For the text-containing cell, return its midpoint in (x, y) coordinate format. 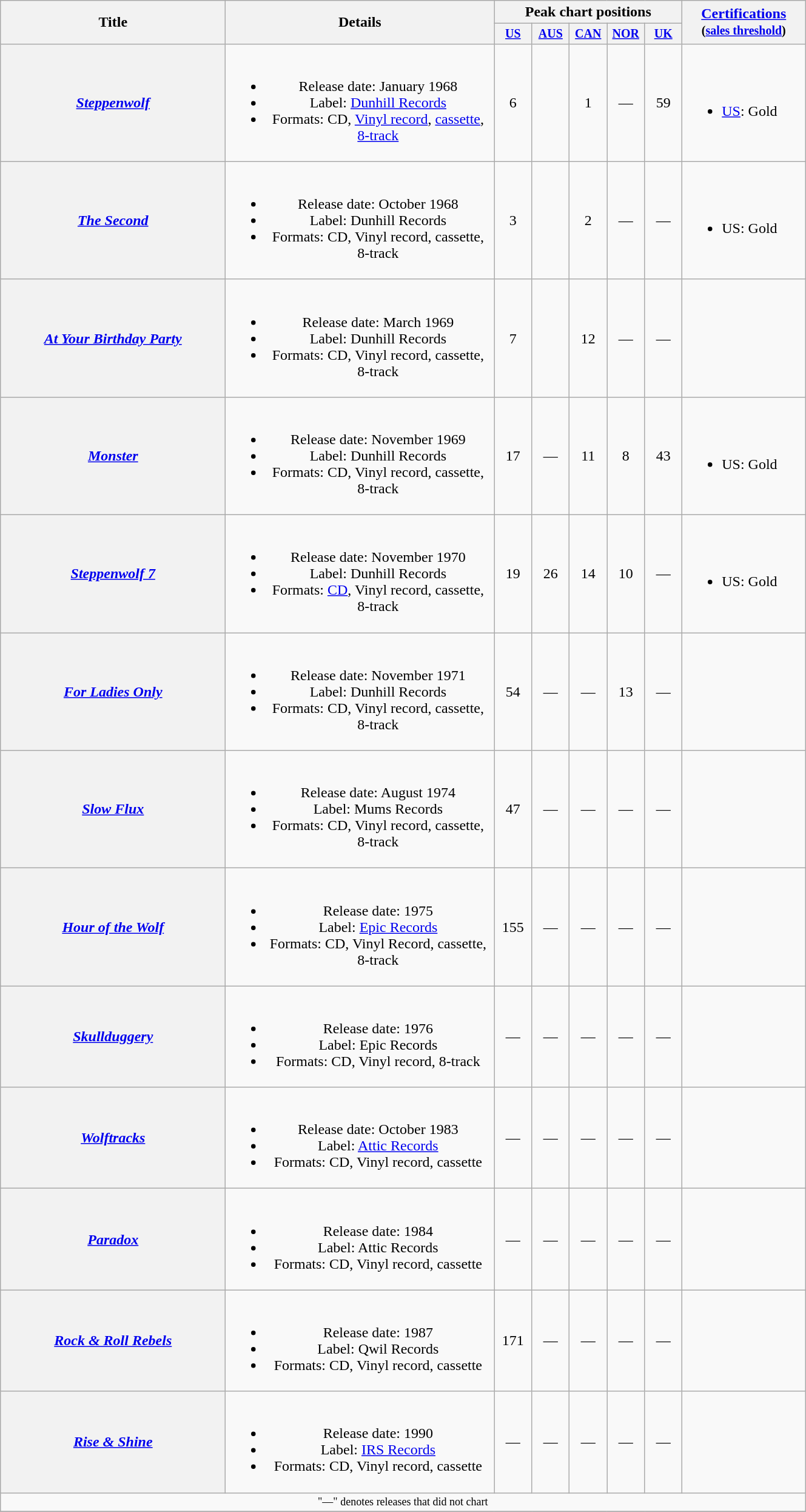
171 (513, 1341)
26 (551, 574)
Steppenwolf (113, 103)
Certifications(sales threshold) (744, 22)
3 (513, 220)
43 (663, 456)
Rock & Roll Rebels (113, 1341)
12 (588, 338)
8 (626, 456)
Release date: October 1983Label: Attic RecordsFormats: CD, Vinyl record, cassette (360, 1138)
10 (626, 574)
Paradox (113, 1239)
US (513, 34)
The Second (113, 220)
Release date: October 1968Label: Dunhill RecordsFormats: CD, Vinyl record, cassette, 8-track (360, 220)
Rise & Shine (113, 1442)
Release date: November 1970Label: Dunhill RecordsFormats: CD, Vinyl record, cassette, 8-track (360, 574)
"—" denotes releases that did not chart (403, 1502)
17 (513, 456)
Slow Flux (113, 809)
At Your Birthday Party (113, 338)
19 (513, 574)
54 (513, 692)
155 (513, 927)
NOR (626, 34)
Steppenwolf 7 (113, 574)
Release date: November 1971Label: Dunhill RecordsFormats: CD, Vinyl record, cassette, 8-track (360, 692)
Wolftracks (113, 1138)
Title (113, 22)
Release date: March 1969Label: Dunhill RecordsFormats: CD, Vinyl record, cassette, 8-track (360, 338)
59 (663, 103)
Release date: 1976Label: Epic RecordsFormats: CD, Vinyl record, 8-track (360, 1036)
Release date: August 1974Label: Mums RecordsFormats: CD, Vinyl record, cassette, 8-track (360, 809)
Details (360, 22)
7 (513, 338)
CAN (588, 34)
1 (588, 103)
47 (513, 809)
13 (626, 692)
Skullduggery (113, 1036)
11 (588, 456)
UK (663, 34)
Peak chart positions (588, 12)
Hour of the Wolf (113, 927)
Monster (113, 456)
Release date: January 1968Label: Dunhill RecordsFormats: CD, Vinyl record, cassette, 8-track (360, 103)
Release date: November 1969Label: Dunhill RecordsFormats: CD, Vinyl record, cassette, 8-track (360, 456)
Release date: 1975Label: Epic RecordsFormats: CD, Vinyl Record, cassette, 8-track (360, 927)
2 (588, 220)
Release date: 1990Label: IRS RecordsFormats: CD, Vinyl record, cassette (360, 1442)
Release date: 1984Label: Attic RecordsFormats: CD, Vinyl record, cassette (360, 1239)
14 (588, 574)
For Ladies Only (113, 692)
6 (513, 103)
Release date: 1987Label: Qwil RecordsFormats: CD, Vinyl record, cassette (360, 1341)
AUS (551, 34)
